Capture the cell that displays the provided text and extract its [X, Y] central coordinate. 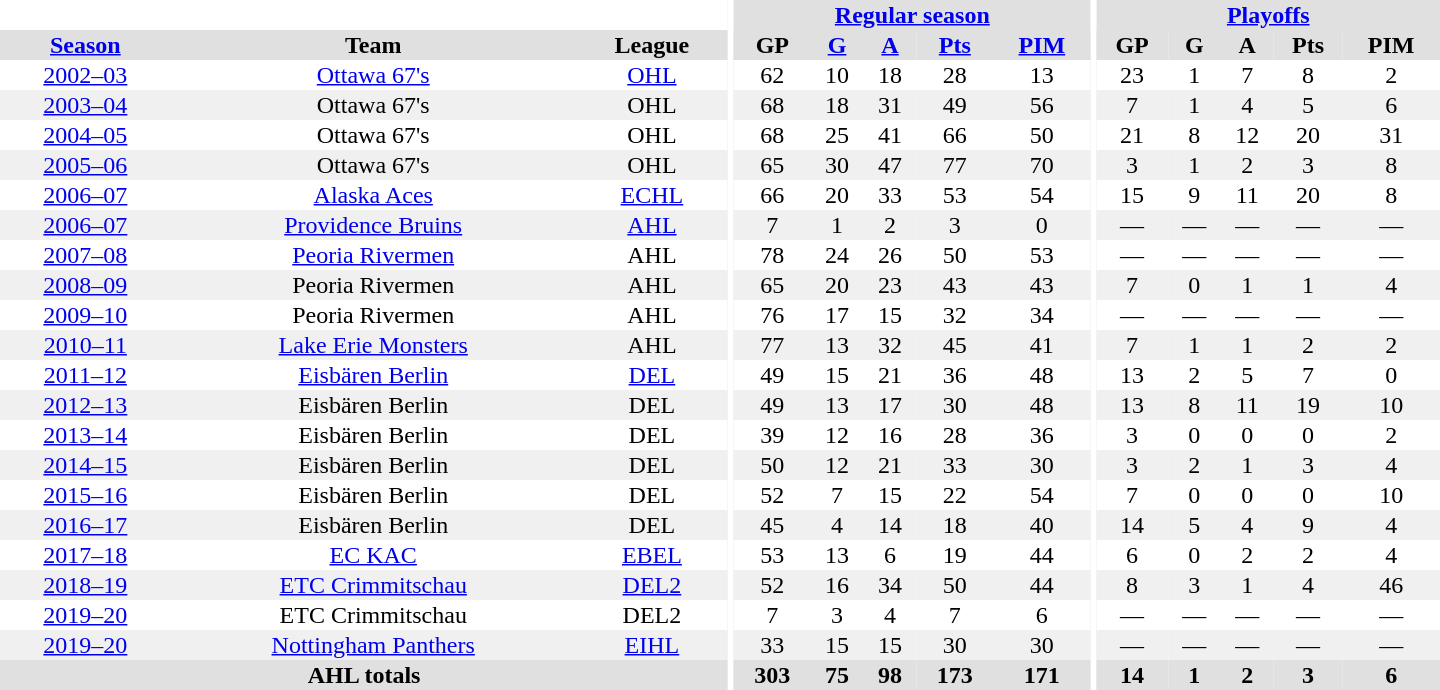
ECHL [652, 195]
Alaska Aces [374, 195]
2012–13 [86, 405]
171 [1042, 675]
Playoffs [1268, 15]
2008–09 [86, 285]
EC KAC [374, 555]
Regular season [912, 15]
2013–14 [86, 435]
98 [890, 675]
173 [956, 675]
75 [838, 675]
2018–19 [86, 585]
AHL totals [364, 675]
2011–12 [86, 375]
26 [890, 255]
25 [838, 135]
24 [838, 255]
2003–04 [86, 105]
70 [1042, 165]
2002–03 [86, 75]
40 [1042, 525]
39 [772, 435]
22 [956, 495]
League [652, 45]
2016–17 [86, 525]
46 [1391, 585]
2010–11 [86, 345]
303 [772, 675]
2009–10 [86, 315]
56 [1042, 105]
2014–15 [86, 465]
78 [772, 255]
Lake Erie Monsters [374, 345]
Season [86, 45]
47 [890, 165]
EBEL [652, 555]
62 [772, 75]
Team [374, 45]
2004–05 [86, 135]
2007–08 [86, 255]
2015–16 [86, 495]
76 [772, 315]
2005–06 [86, 165]
Nottingham Panthers [374, 645]
Providence Bruins [374, 225]
EIHL [652, 645]
2017–18 [86, 555]
